From the cell containing the given text, extract its center point as (X, Y) coordinate. 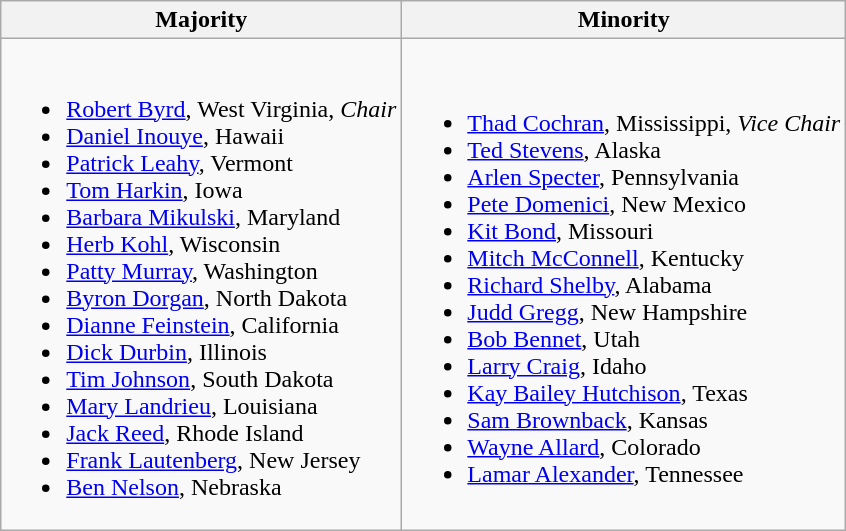
Minority (624, 20)
Majority (202, 20)
